From the cell containing the given text, extract its center point as [x, y] coordinate. 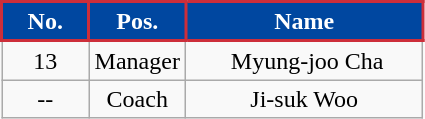
Pos. [137, 22]
Name [304, 22]
Manager [137, 60]
Coach [137, 99]
13 [46, 60]
No. [46, 22]
-- [46, 99]
Ji-suk Woo [304, 99]
Myung-joo Cha [304, 60]
